Provide the [x, y] coordinate of the cell's center where the given text is located.  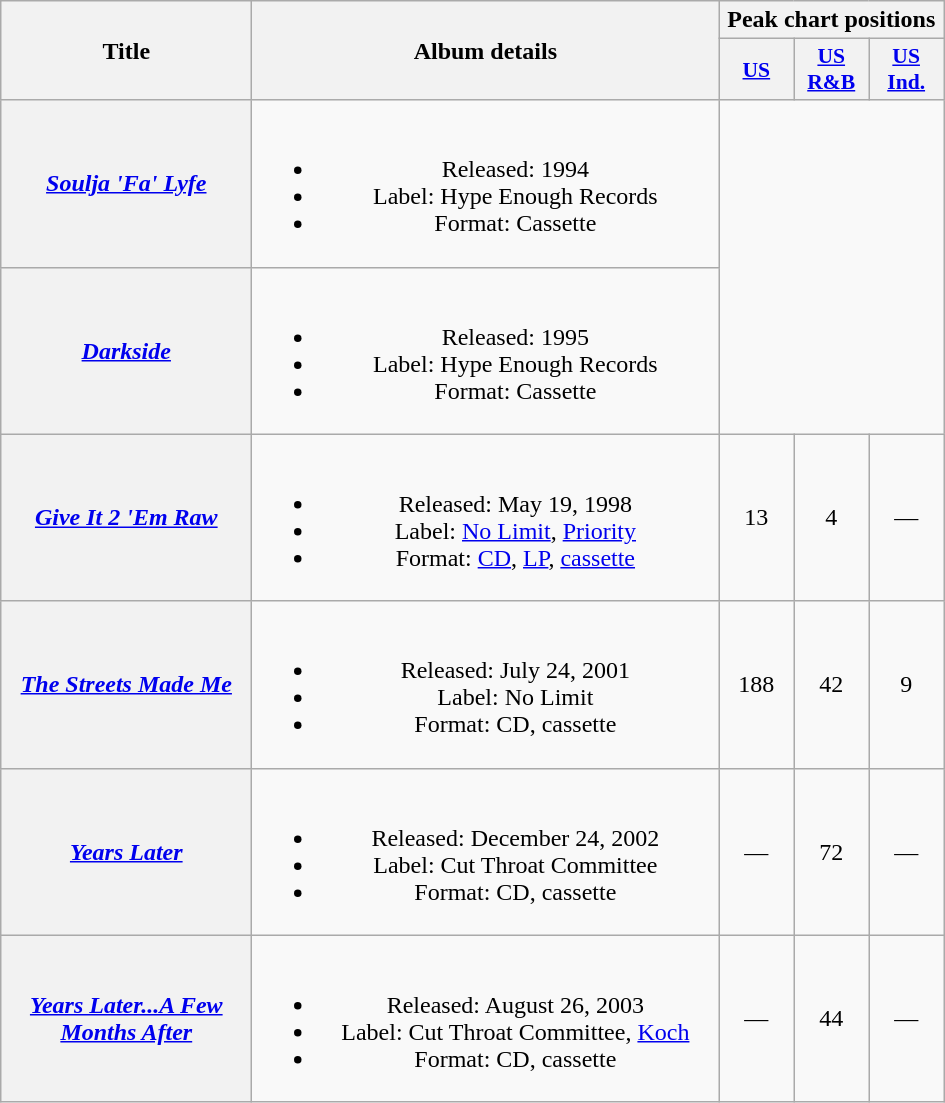
4 [832, 518]
72 [832, 852]
Released: 1995Label: Hype Enough RecordsFormat: Cassette [486, 350]
Released: August 26, 2003Label: Cut Throat Committee, KochFormat: CD, cassette [486, 1018]
Soulja 'Fa' Lyfe [126, 184]
Years Later...A Few Months After [126, 1018]
44 [832, 1018]
Released: December 24, 2002Label: Cut Throat CommitteeFormat: CD, cassette [486, 852]
188 [756, 684]
Album details [486, 50]
13 [756, 518]
Released: May 19, 1998Label: No Limit, PriorityFormat: CD, LP, cassette [486, 518]
Years Later [126, 852]
Darkside [126, 350]
Give It 2 'Em Raw [126, 518]
Title [126, 50]
USInd. [906, 70]
Peak chart positions [832, 20]
US [756, 70]
Released: 1994Label: Hype Enough RecordsFormat: Cassette [486, 184]
Released: July 24, 2001Label: No LimitFormat: CD, cassette [486, 684]
9 [906, 684]
The Streets Made Me [126, 684]
USR&B [832, 70]
42 [832, 684]
